Identify which cell holds the provided text, then report its (x, y) central coordinate. 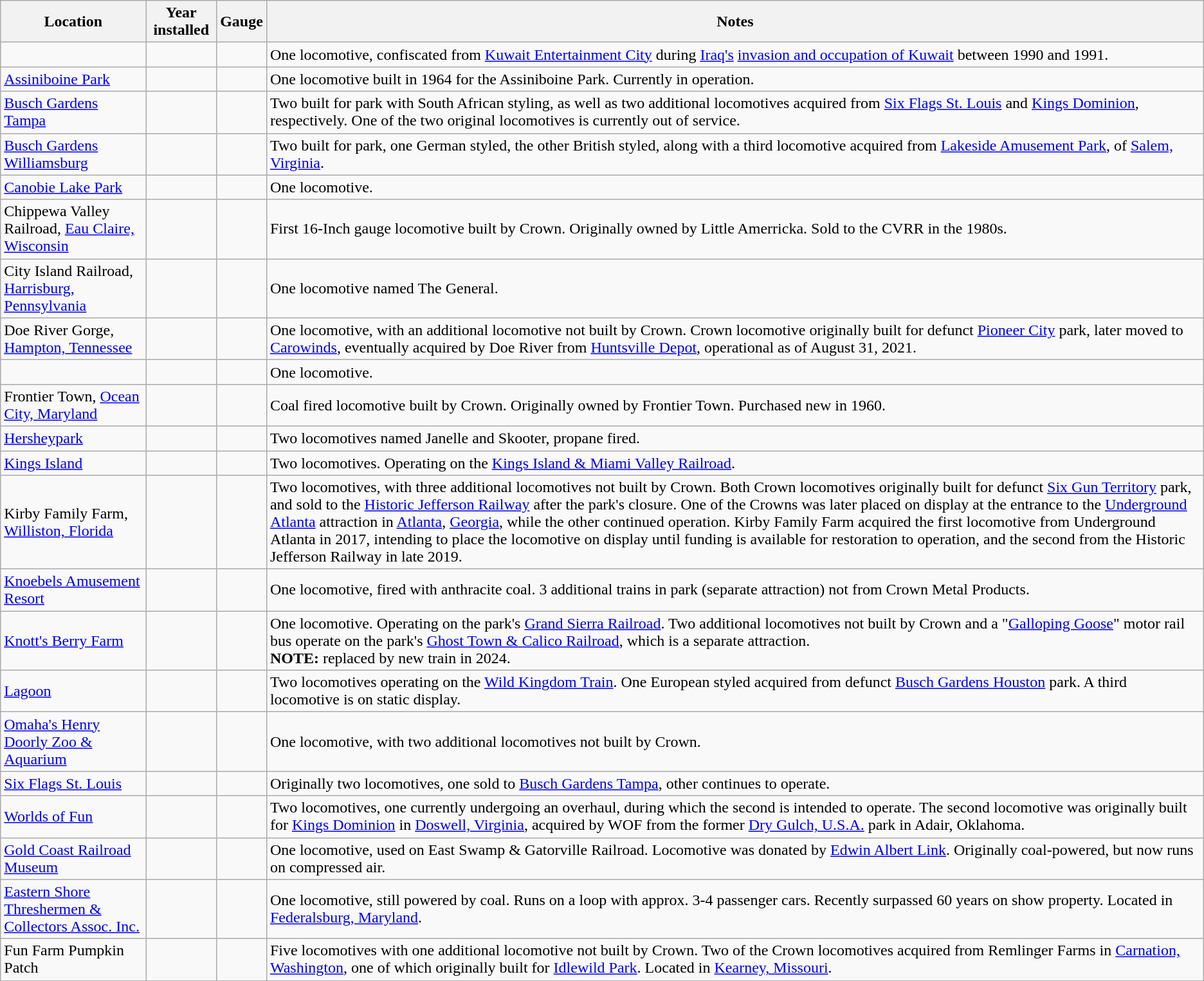
Year installed (181, 22)
Location (73, 22)
Canobie Lake Park (73, 187)
Gold Coast Railroad Museum (73, 858)
One locomotive built in 1964 for the Assiniboine Park. Currently in operation. (734, 79)
Lagoon (73, 691)
Busch Gardens Tampa (73, 112)
Knott's Berry Farm (73, 641)
One locomotive, with two additional locomotives not built by Crown. (734, 742)
Busch Gardens Williamsburg (73, 154)
One locomotive, fired with anthracite coal. 3 additional trains in park (separate attraction) not from Crown Metal Products. (734, 591)
City Island Railroad, Harrisburg, Pennsylvania (73, 288)
Worlds of Fun (73, 817)
Kings Island (73, 463)
Kirby Family Farm, Williston, Florida (73, 522)
Notes (734, 22)
Fun Farm Pumpkin Patch (73, 960)
Two locomotives. Operating on the Kings Island & Miami Valley Railroad. (734, 463)
One locomotive named The General. (734, 288)
Frontier Town, Ocean City, Maryland (73, 405)
Gauge (242, 22)
Hersheypark (73, 438)
Doe River Gorge, Hampton, Tennessee (73, 338)
Chippewa Valley Railroad, Eau Claire, Wisconsin (73, 229)
Omaha's Henry Doorly Zoo & Aquarium (73, 742)
First 16-Inch gauge locomotive built by Crown. Originally owned by Little Amerricka. Sold to the CVRR in the 1980s. (734, 229)
Two locomotives named Janelle and Skooter, propane fired. (734, 438)
Knoebels Amusement Resort (73, 591)
Eastern Shore Threshermen & Collectors Assoc. Inc. (73, 909)
Assiniboine Park (73, 79)
Coal fired locomotive built by Crown. Originally owned by Frontier Town. Purchased new in 1960. (734, 405)
Six Flags St. Louis (73, 784)
Originally two locomotives, one sold to Busch Gardens Tampa, other continues to operate. (734, 784)
One locomotive, confiscated from Kuwait Entertainment City during Iraq's invasion and occupation of Kuwait between 1990 and 1991. (734, 55)
